For the text-containing cell, return its midpoint in [x, y] coordinate format. 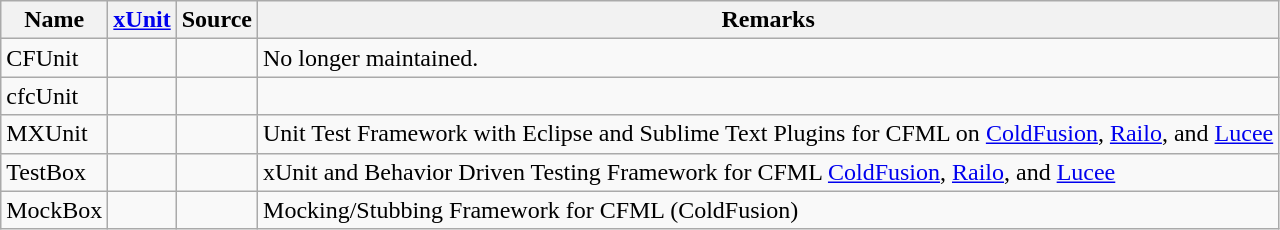
Remarks [768, 20]
MXUnit [54, 134]
Name [54, 20]
cfcUnit [54, 96]
Unit Test Framework with Eclipse and Sublime Text Plugins for CFML on ColdFusion, Railo, and Lucee [768, 134]
CFUnit [54, 58]
TestBox [54, 172]
Mocking/Stubbing Framework for CFML (ColdFusion) [768, 210]
MockBox [54, 210]
No longer maintained. [768, 58]
xUnit and Behavior Driven Testing Framework for CFML ColdFusion, Railo, and Lucee [768, 172]
xUnit [142, 20]
Source [216, 20]
